Scan for the cell matching the given text and deliver its (X, Y) coordinate at center. 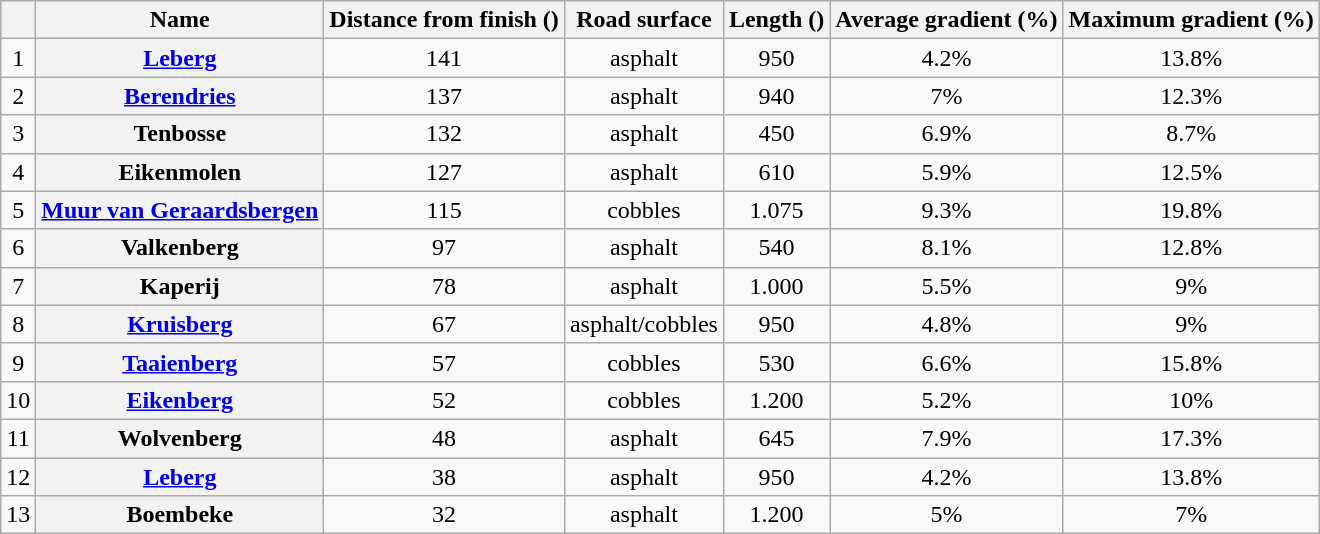
5.5% (946, 286)
32 (444, 515)
610 (776, 172)
10 (18, 400)
7 (18, 286)
13 (18, 515)
67 (444, 324)
11 (18, 438)
4.8% (946, 324)
1.075 (776, 210)
38 (444, 477)
78 (444, 286)
9.3% (946, 210)
Eikenberg (180, 400)
450 (776, 134)
Eikenmolen (180, 172)
6 (18, 248)
5.9% (946, 172)
141 (444, 58)
9 (18, 362)
8.1% (946, 248)
6.9% (946, 134)
5% (946, 515)
127 (444, 172)
8.7% (1191, 134)
Taaienberg (180, 362)
12.3% (1191, 96)
2 (18, 96)
12.5% (1191, 172)
Maximum gradient (%) (1191, 20)
8 (18, 324)
1.000 (776, 286)
Valkenberg (180, 248)
12 (18, 477)
12.8% (1191, 248)
Tenbosse (180, 134)
Berendries (180, 96)
Kaperij (180, 286)
137 (444, 96)
940 (776, 96)
52 (444, 400)
1 (18, 58)
3 (18, 134)
Length () (776, 20)
Muur van Geraardsbergen (180, 210)
48 (444, 438)
540 (776, 248)
6.6% (946, 362)
7.9% (946, 438)
57 (444, 362)
17.3% (1191, 438)
Distance from finish () (444, 20)
645 (776, 438)
97 (444, 248)
Road surface (644, 20)
530 (776, 362)
4 (18, 172)
Boembeke (180, 515)
115 (444, 210)
Average gradient (%) (946, 20)
5.2% (946, 400)
15.8% (1191, 362)
Wolvenberg (180, 438)
Kruisberg (180, 324)
19.8% (1191, 210)
132 (444, 134)
10% (1191, 400)
asphalt/cobbles (644, 324)
Name (180, 20)
5 (18, 210)
